Search for the cell housing the specified text and yield its [x, y] center coordinate. 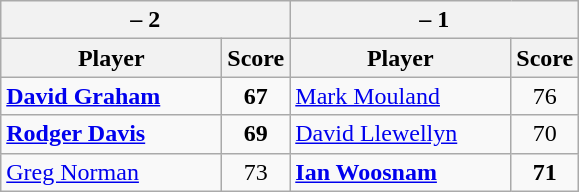
67 [256, 96]
Rodger Davis [112, 134]
69 [256, 134]
71 [545, 172]
70 [545, 134]
Greg Norman [112, 172]
76 [545, 96]
– 1 [434, 20]
73 [256, 172]
David Llewellyn [400, 134]
Mark Mouland [400, 96]
David Graham [112, 96]
– 2 [146, 20]
Ian Woosnam [400, 172]
